For the text-containing cell, return its midpoint in [X, Y] coordinate format. 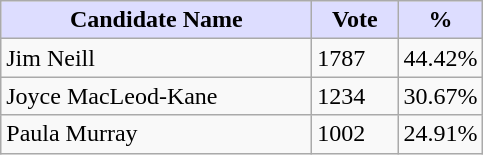
Paula Murray [156, 134]
Candidate Name [156, 20]
1002 [355, 134]
Joyce MacLeod-Kane [156, 96]
1234 [355, 96]
Vote [355, 20]
24.91% [440, 134]
Jim Neill [156, 58]
44.42% [440, 58]
1787 [355, 58]
% [440, 20]
30.67% [440, 96]
